Identify which cell holds the provided text, then report its [x, y] central coordinate. 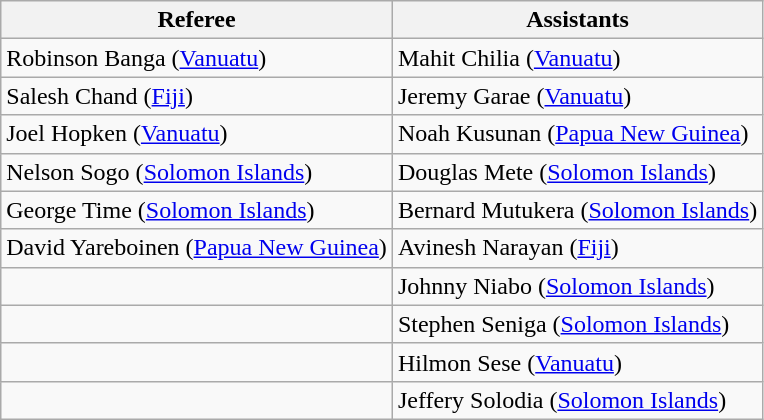
Bernard Mutukera (Solomon Islands) [577, 210]
Avinesh Narayan (Fiji) [577, 248]
Robinson Banga (Vanuatu) [197, 58]
Hilmon Sese (Vanuatu) [577, 362]
Jeffery Solodia (Solomon Islands) [577, 400]
Joel Hopken (Vanuatu) [197, 134]
David Yareboinen (Papua New Guinea) [197, 248]
Mahit Chilia (Vanuatu) [577, 58]
Johnny Niabo (Solomon Islands) [577, 286]
Jeremy Garae (Vanuatu) [577, 96]
George Time (Solomon Islands) [197, 210]
Assistants [577, 20]
Noah Kusunan (Papua New Guinea) [577, 134]
Nelson Sogo (Solomon Islands) [197, 172]
Referee [197, 20]
Stephen Seniga (Solomon Islands) [577, 324]
Douglas Mete (Solomon Islands) [577, 172]
Salesh Chand (Fiji) [197, 96]
